Scan for the cell matching the given text and deliver its (X, Y) coordinate at center. 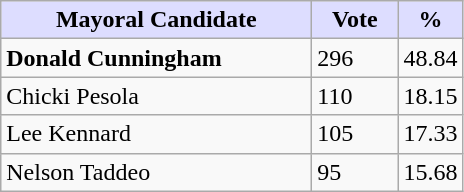
17.33 (430, 134)
Mayoral Candidate (156, 20)
% (430, 20)
Nelson Taddeo (156, 172)
18.15 (430, 96)
48.84 (430, 58)
Vote (355, 20)
15.68 (430, 172)
95 (355, 172)
110 (355, 96)
Donald Cunningham (156, 58)
296 (355, 58)
105 (355, 134)
Chicki Pesola (156, 96)
Lee Kennard (156, 134)
